Determine the [x, y] coordinate at the center of the cell enclosing the given text.  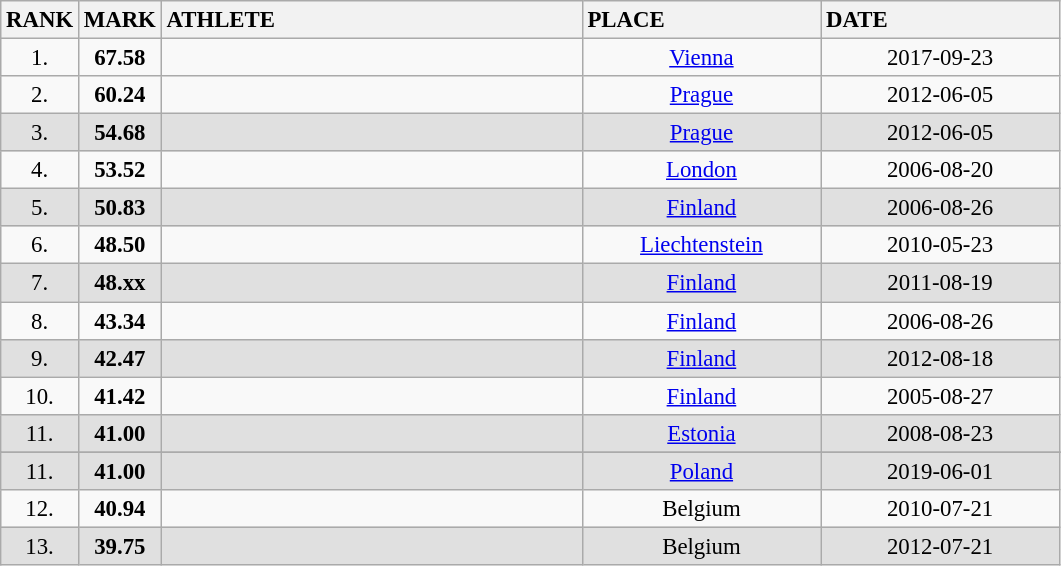
2008-08-23 [940, 433]
Poland [702, 471]
8. [40, 321]
2012-08-18 [940, 358]
2010-05-23 [940, 245]
2017-09-23 [940, 58]
60.24 [120, 95]
48.xx [120, 283]
2012-07-21 [940, 546]
Estonia [702, 433]
6. [40, 245]
Vienna [702, 58]
DATE [940, 20]
48.50 [120, 245]
ATHLETE [372, 20]
40.94 [120, 509]
2010-07-21 [940, 509]
Liechtenstein [702, 245]
2005-08-27 [940, 396]
4. [40, 170]
2019-06-01 [940, 471]
MARK [120, 20]
41.42 [120, 396]
54.68 [120, 133]
2006-08-20 [940, 170]
7. [40, 283]
London [702, 170]
39.75 [120, 546]
67.58 [120, 58]
2011-08-19 [940, 283]
5. [40, 208]
10. [40, 396]
1. [40, 58]
2. [40, 95]
9. [40, 358]
53.52 [120, 170]
50.83 [120, 208]
12. [40, 509]
PLACE [702, 20]
RANK [40, 20]
43.34 [120, 321]
42.47 [120, 358]
3. [40, 133]
13. [40, 546]
